Return the [X, Y] coordinate for the center point of the cell that contains the specified text.  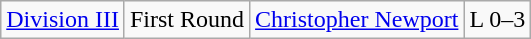
First Round [186, 20]
L 0–3 [498, 20]
Christopher Newport [357, 20]
Division III [63, 20]
